Extract the (x, y) coordinate from the center of the cell holding the provided text.  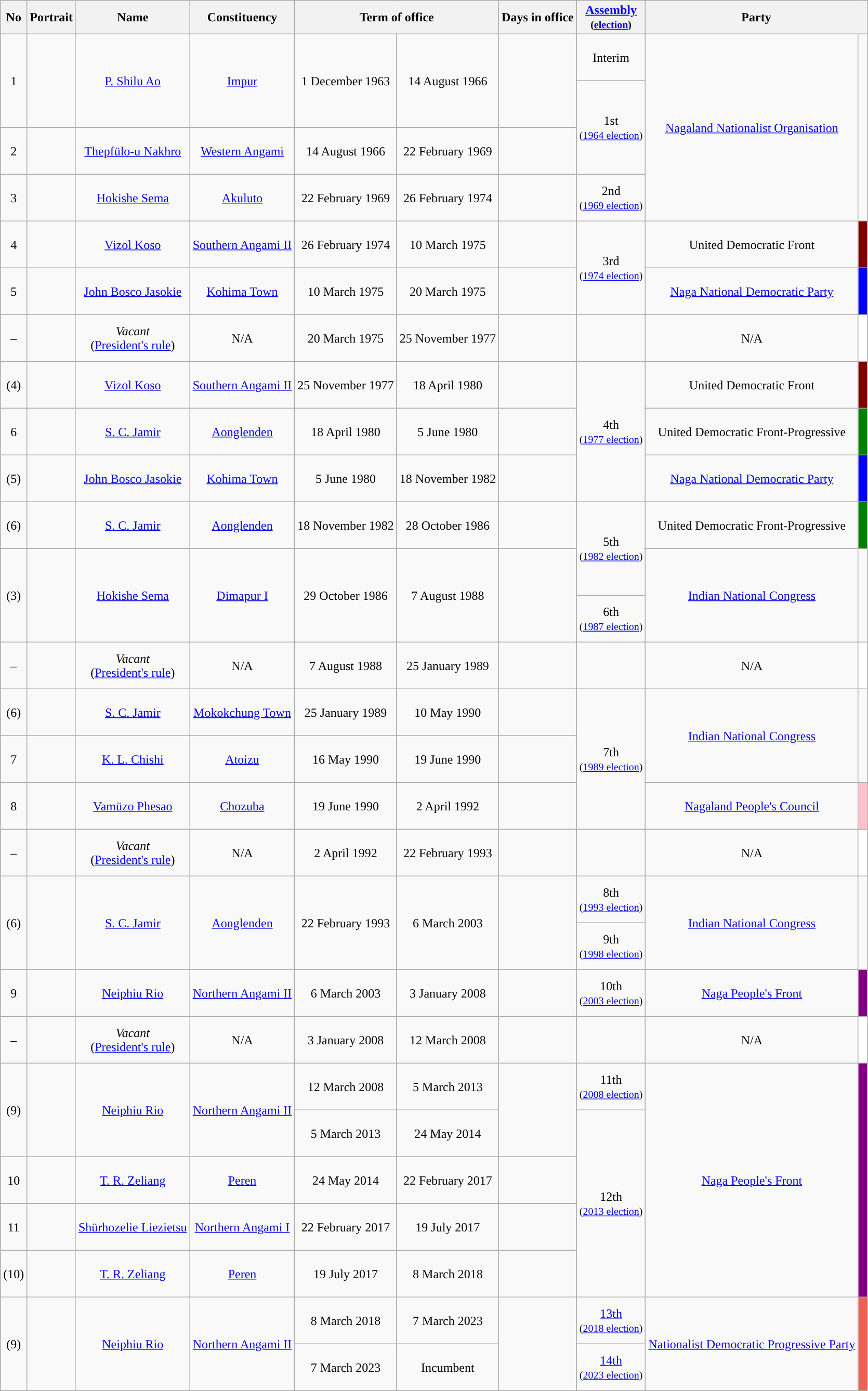
12th(2013 election) (611, 1204)
3 (14, 198)
Vamüzo Phesao (133, 806)
Nationalist Democratic Progressive Party (752, 1344)
(5) (14, 479)
Name (133, 18)
(3) (14, 596)
4th(1977 election) (611, 432)
Portrait (51, 18)
Thepfülo-u Nakhro (133, 151)
Dimapur I (242, 596)
9th(1998 election) (611, 947)
14th(2023 election) (611, 1368)
Constituency (242, 18)
1 (14, 81)
13th(2018 election) (611, 1321)
Shürhozelie Liezietsu (133, 1227)
Nagaland Nationalist Organisation (752, 128)
2 (14, 151)
Western Angami (242, 151)
5 (14, 292)
11th(2008 election) (611, 1087)
Mokokchung Town (242, 713)
10th(2003 election) (611, 993)
Assembly(election) (611, 18)
8 (14, 806)
16 May 1990 (346, 759)
6 (14, 432)
6th(1987 election) (611, 619)
3rd(1974 election) (611, 268)
(4) (14, 385)
Nagaland People's Council (752, 806)
Impur (242, 81)
29 October 1986 (346, 596)
Atoizu (242, 759)
8th(1993 election) (611, 900)
Incumbent (448, 1368)
Northern Angami I (242, 1227)
P. Shilu Ao (133, 81)
Term of office (397, 18)
28 October 1986 (448, 526)
(10) (14, 1274)
4 (14, 245)
10 (14, 1180)
7 (14, 759)
Chozuba (242, 806)
1 December 1963 (346, 81)
11 (14, 1227)
2nd(1969 election) (611, 198)
5th(1982 election) (611, 549)
9 (14, 993)
K. L. Chishi (133, 759)
No (14, 18)
7th(1989 election) (611, 759)
Interim (611, 58)
1st(1964 election) (611, 128)
Days in office (538, 18)
10 May 1990 (448, 713)
Party (756, 18)
Akuluto (242, 198)
